Detect which cell encompasses the target text, then output its [x, y] center coordinate. 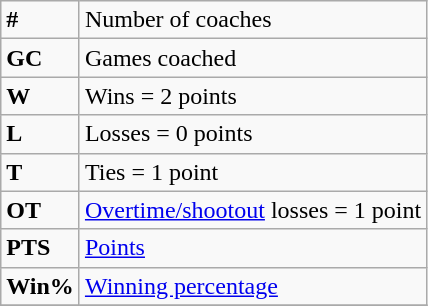
Overtime/shootout losses = 1 point [252, 210]
L [40, 134]
T [40, 172]
Points [252, 248]
Win% [40, 286]
OT [40, 210]
Ties = 1 point [252, 172]
Games coached [252, 58]
Wins = 2 points [252, 96]
Winning percentage [252, 286]
Number of coaches [252, 20]
Losses = 0 points [252, 134]
PTS [40, 248]
GC [40, 58]
W [40, 96]
# [40, 20]
